Return (X, Y) of the center of cell containing provided text 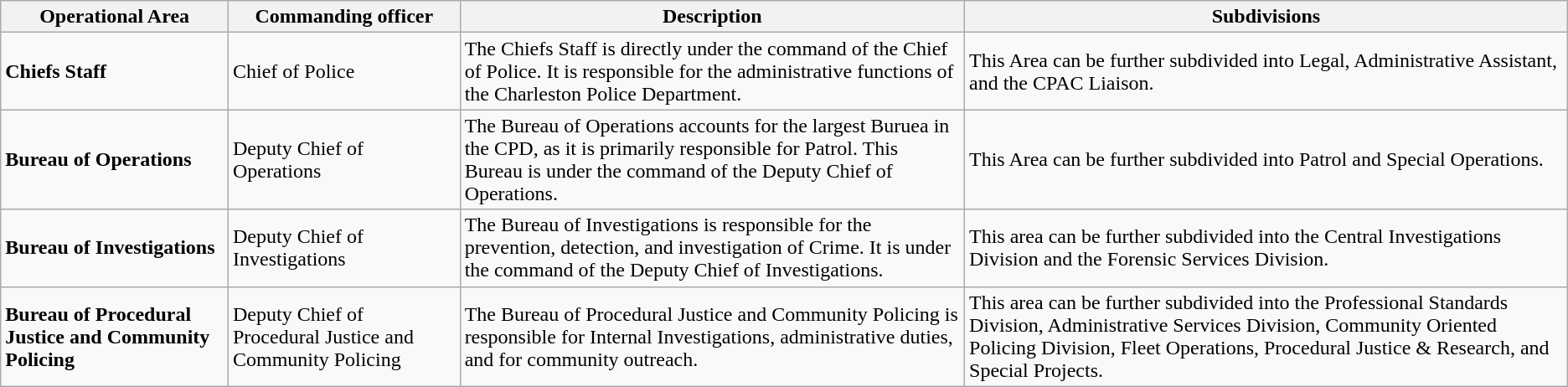
This area can be further subdivided into the Central Investigations Division and the Forensic Services Division. (1266, 248)
Deputy Chief of Procedural Justice and Community Policing (343, 337)
Deputy Chief of Operations (343, 159)
This Area can be further subdivided into Legal, Administrative Assistant, and the CPAC Liaison. (1266, 71)
This Area can be further subdivided into Patrol and Special Operations. (1266, 159)
Bureau of Operations (115, 159)
Bureau of Investigations (115, 248)
Deputy Chief of Investigations (343, 248)
Chiefs Staff (115, 71)
Subdivisions (1266, 17)
Operational Area (115, 17)
Bureau of Procedural Justice and Community Policing (115, 337)
Commanding officer (343, 17)
Description (712, 17)
Chief of Police (343, 71)
